Find where the given text appears and provide that cell's center as [X, Y] coordinate. 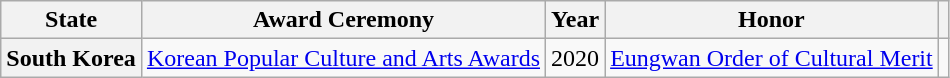
State [72, 20]
Award Ceremony [343, 20]
Year [576, 20]
2020 [576, 58]
Korean Popular Culture and Arts Awards [343, 58]
Honor [772, 20]
South Korea [72, 58]
Eungwan Order of Cultural Merit [772, 58]
